Search for the cell housing the specified text and yield its [x, y] center coordinate. 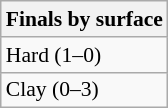
Clay (0–3) [84, 90]
Hard (1–0) [84, 55]
Finals by surface [84, 19]
